Output the [x, y] coordinate of the center of the cell containing the given text.  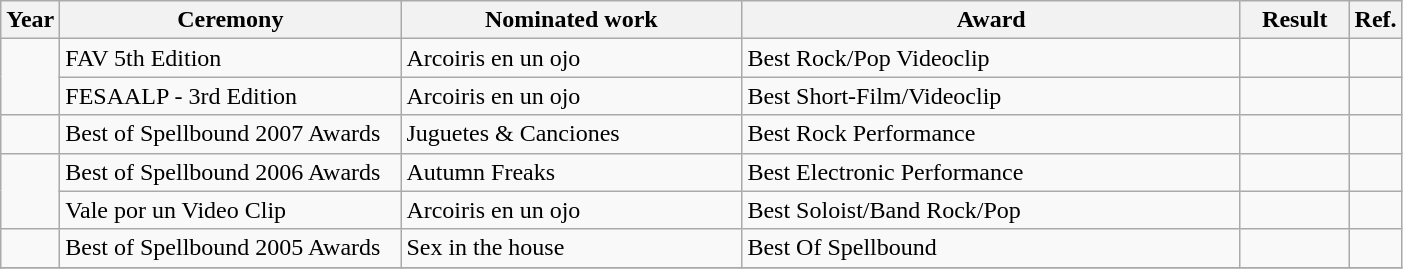
Best of Spellbound 2006 Awards [230, 172]
Ref. [1376, 20]
Ceremony [230, 20]
Year [30, 20]
Best Rock/Pop Videoclip [992, 58]
Best Rock Performance [992, 134]
Result [1294, 20]
Best of Spellbound 2007 Awards [230, 134]
Nominated work [572, 20]
Best Short-Film/Videoclip [992, 96]
FAV 5th Edition [230, 58]
Vale por un Video Clip [230, 210]
Sex in the house [572, 248]
Best of Spellbound 2005 Awards [230, 248]
Award [992, 20]
Best Of Spellbound [992, 248]
Juguetes & Canciones [572, 134]
Best Soloist/Band Rock/Pop [992, 210]
Autumn Freaks [572, 172]
FESAALP - 3rd Edition [230, 96]
Best Electronic Performance [992, 172]
